Detect which cell encompasses the target text, then output its [x, y] center coordinate. 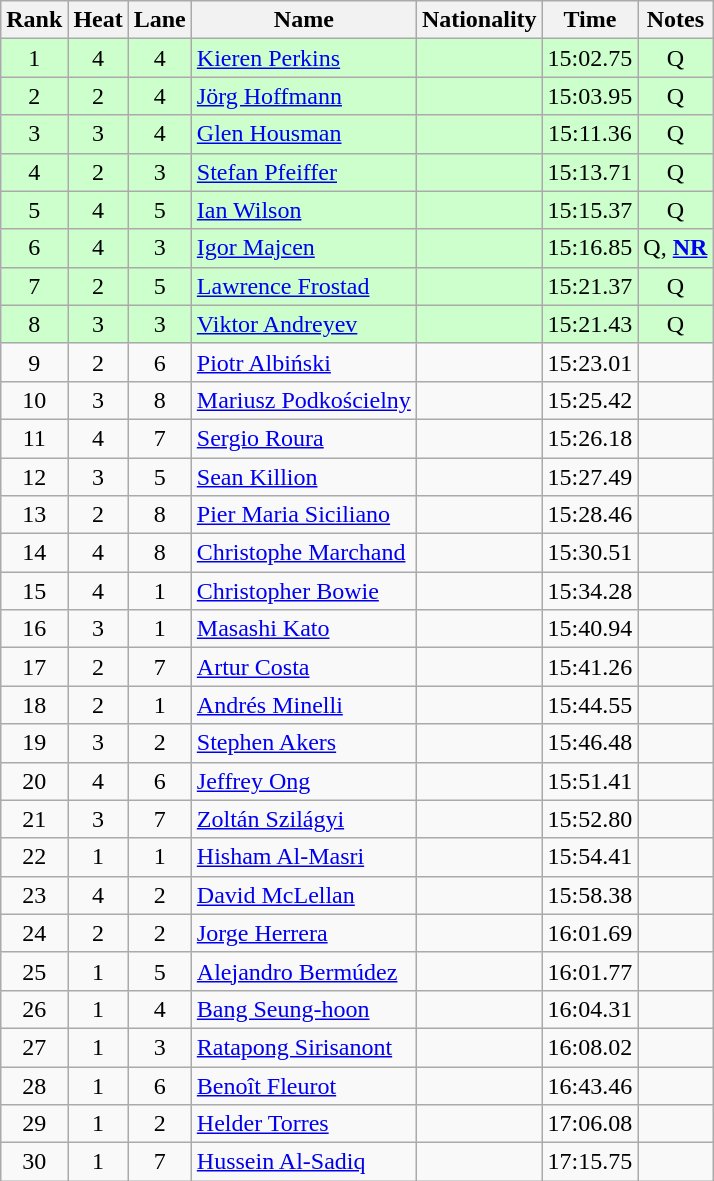
20 [34, 781]
Viktor Andreyev [304, 324]
David McLellan [304, 895]
11 [34, 438]
15:13.71 [590, 172]
15:21.37 [590, 286]
15:58.38 [590, 895]
24 [34, 933]
Bang Seung-hoon [304, 1009]
Igor Majcen [304, 248]
Piotr Albiński [304, 362]
Sergio Roura [304, 438]
17 [34, 667]
16:04.31 [590, 1009]
Christopher Bowie [304, 591]
16:43.46 [590, 1085]
Stephen Akers [304, 743]
30 [34, 1162]
15:26.18 [590, 438]
Lane [160, 20]
16:01.77 [590, 971]
Helder Torres [304, 1124]
15:44.55 [590, 705]
Lawrence Frostad [304, 286]
Notes [676, 20]
Jeffrey Ong [304, 781]
15:40.94 [590, 629]
15:03.95 [590, 96]
17:06.08 [590, 1124]
18 [34, 705]
15:34.28 [590, 591]
Benoît Fleurot [304, 1085]
Masashi Kato [304, 629]
Name [304, 20]
27 [34, 1047]
Ratapong Sirisanont [304, 1047]
16:01.69 [590, 933]
Zoltán Szilágyi [304, 819]
23 [34, 895]
Jörg Hoffmann [304, 96]
Glen Housman [304, 134]
26 [34, 1009]
15:23.01 [590, 362]
Hisham Al-Masri [304, 857]
Kieren Perkins [304, 58]
15:16.85 [590, 248]
Stefan Pfeiffer [304, 172]
Alejandro Bermúdez [304, 971]
28 [34, 1085]
15:15.37 [590, 210]
15:02.75 [590, 58]
12 [34, 477]
Artur Costa [304, 667]
Ian Wilson [304, 210]
Christophe Marchand [304, 553]
13 [34, 515]
Nationality [479, 20]
Mariusz Podkościelny [304, 400]
16 [34, 629]
Sean Killion [304, 477]
Q, NR [676, 248]
15:54.41 [590, 857]
15:28.46 [590, 515]
Rank [34, 20]
29 [34, 1124]
16:08.02 [590, 1047]
21 [34, 819]
15:30.51 [590, 553]
15:21.43 [590, 324]
17:15.75 [590, 1162]
14 [34, 553]
15:46.48 [590, 743]
15:27.49 [590, 477]
15:52.80 [590, 819]
Jorge Herrera [304, 933]
15:11.36 [590, 134]
Time [590, 20]
22 [34, 857]
25 [34, 971]
15:25.42 [590, 400]
Pier Maria Siciliano [304, 515]
Andrés Minelli [304, 705]
15:41.26 [590, 667]
10 [34, 400]
15:51.41 [590, 781]
15 [34, 591]
Heat [98, 20]
19 [34, 743]
Hussein Al-Sadiq [304, 1162]
9 [34, 362]
